Determine the [X, Y] coordinate at the center of the cell enclosing the given text.  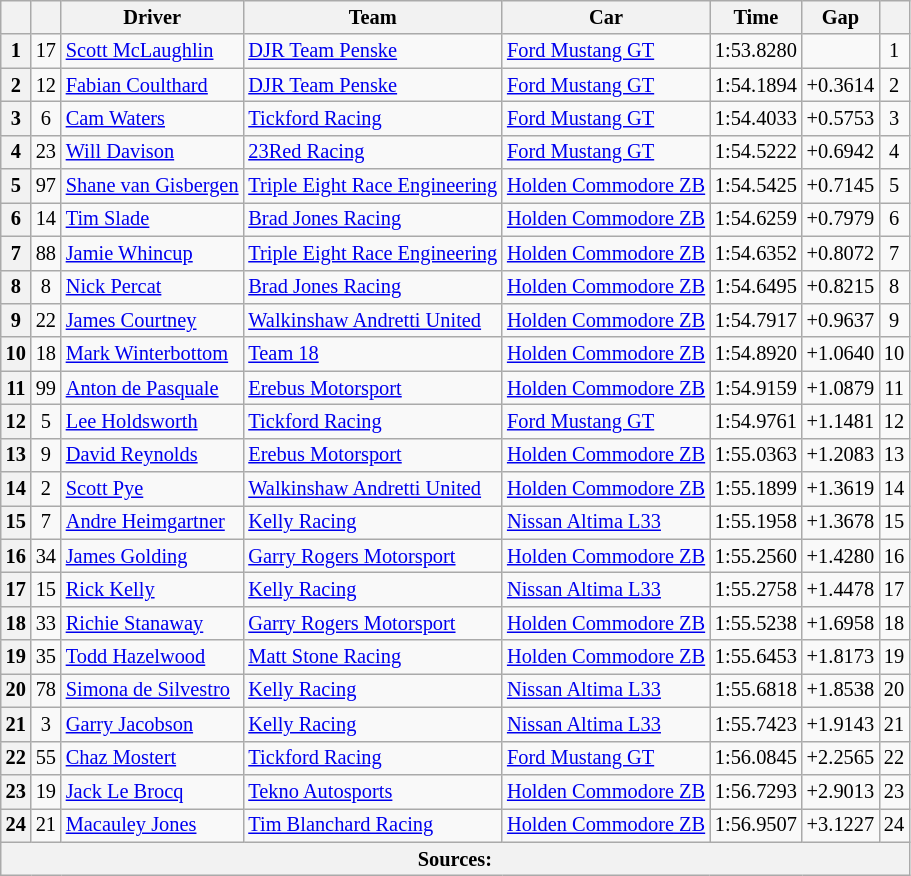
+3.1227 [840, 825]
Anton de Pasquale [152, 388]
Tekno Autosports [372, 791]
Jamie Whincup [152, 253]
1:55.7423 [756, 724]
Richie Stanaway [152, 623]
1:54.7917 [756, 320]
55 [46, 758]
1:55.1899 [756, 489]
1:53.8280 [756, 51]
Team 18 [372, 354]
Car [606, 17]
1:54.1894 [756, 85]
+1.6958 [840, 623]
Time [756, 17]
Matt Stone Racing [372, 657]
35 [46, 657]
1:55.6453 [756, 657]
Nick Percat [152, 287]
Sources: [455, 859]
1:54.6352 [756, 253]
1:54.5222 [756, 152]
1:54.5425 [756, 186]
1:54.9761 [756, 421]
88 [46, 253]
+1.3619 [840, 489]
Scott Pye [152, 489]
1:55.2560 [756, 556]
+0.7979 [840, 219]
Garry Jacobson [152, 724]
+0.6942 [840, 152]
+0.3614 [840, 85]
+0.9637 [840, 320]
99 [46, 388]
Driver [152, 17]
1:55.6818 [756, 690]
Jack Le Brocq [152, 791]
+1.2083 [840, 455]
+1.1481 [840, 421]
Macauley Jones [152, 825]
Scott McLaughlin [152, 51]
97 [46, 186]
1:54.6259 [756, 219]
1:54.9159 [756, 388]
James Golding [152, 556]
+1.4280 [840, 556]
Mark Winterbottom [152, 354]
+2.9013 [840, 791]
34 [46, 556]
33 [46, 623]
Team [372, 17]
Chaz Mostert [152, 758]
1:56.0845 [756, 758]
1:54.4033 [756, 118]
1:56.7293 [756, 791]
+0.8215 [840, 287]
Todd Hazelwood [152, 657]
1:55.0363 [756, 455]
+0.8072 [840, 253]
+1.0879 [840, 388]
23Red Racing [372, 152]
+1.0640 [840, 354]
+1.9143 [840, 724]
Rick Kelly [152, 589]
+1.8173 [840, 657]
Shane van Gisbergen [152, 186]
Lee Holdsworth [152, 421]
1:54.6495 [756, 287]
78 [46, 690]
+1.3678 [840, 522]
+1.8538 [840, 690]
Tim Slade [152, 219]
+2.2565 [840, 758]
James Courtney [152, 320]
Cam Waters [152, 118]
1:54.8920 [756, 354]
+0.7145 [840, 186]
1:55.5238 [756, 623]
1:56.9507 [756, 825]
1:55.2758 [756, 589]
Tim Blanchard Racing [372, 825]
Simona de Silvestro [152, 690]
+0.5753 [840, 118]
Gap [840, 17]
David Reynolds [152, 455]
Will Davison [152, 152]
Fabian Coulthard [152, 85]
+1.4478 [840, 589]
1:55.1958 [756, 522]
Andre Heimgartner [152, 522]
